Search for the cell housing the specified text and yield its (x, y) center coordinate. 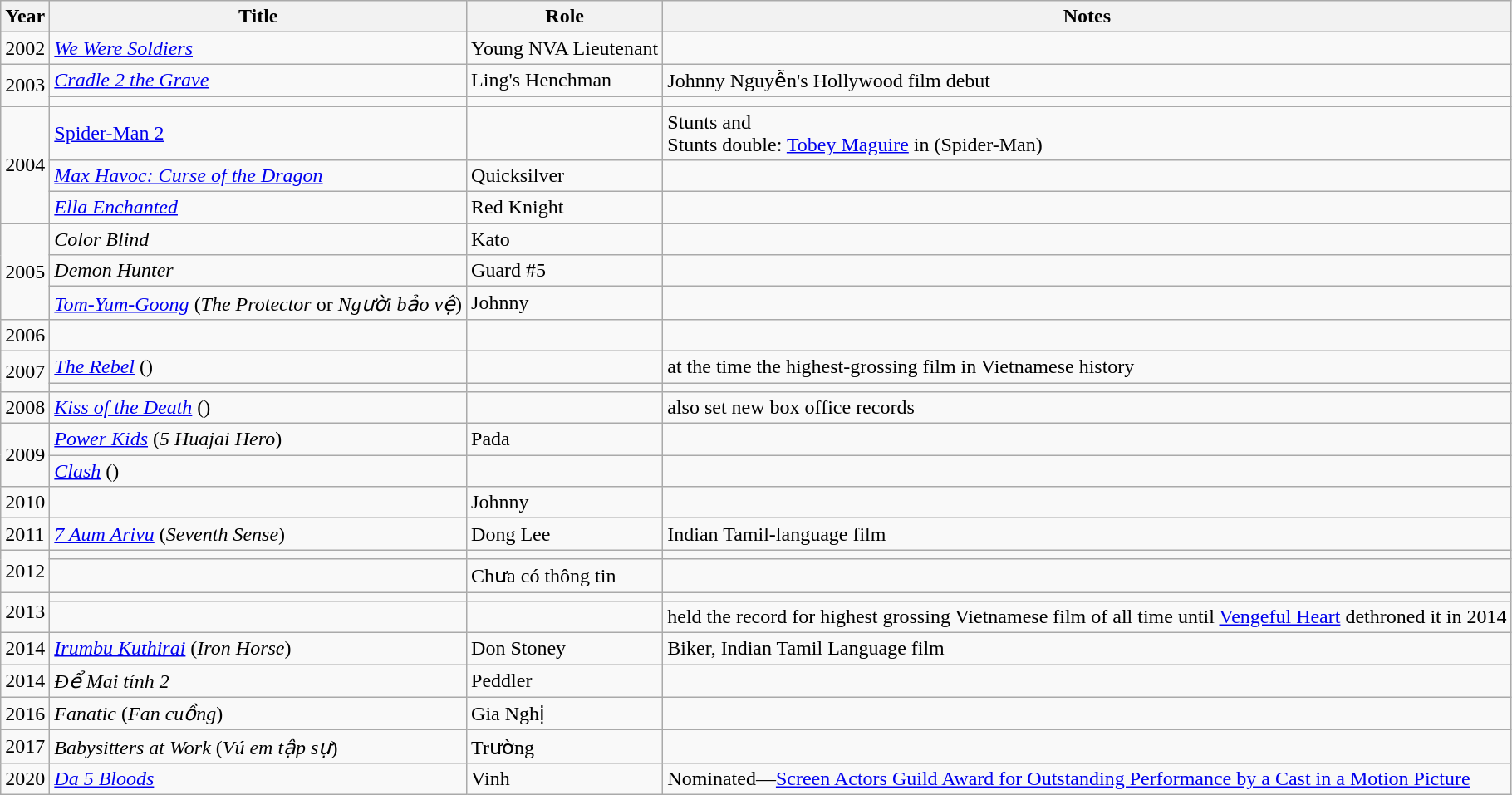
Chưa có thông tin (565, 576)
Ella Enchanted (258, 208)
Ling's Henchman (565, 81)
2008 (25, 408)
2017 (25, 747)
Title (258, 17)
Stunts andStunts double: Tobey Maguire in (Spider-Man) (1087, 133)
2009 (25, 455)
Kato (565, 239)
2004 (25, 164)
Red Knight (565, 208)
7 Aum Arivu (Seventh Sense) (258, 534)
Pada (565, 439)
2016 (25, 714)
Irumbu Kuthirai (Iron Horse) (258, 649)
The Rebel () (258, 366)
Guard #5 (565, 271)
Power Kids (5 Huajai Hero) (258, 439)
2010 (25, 503)
We Were Soldiers (258, 48)
Notes (1087, 17)
Johnny Nguyễn's Hollywood film debut (1087, 81)
2011 (25, 534)
Da 5 Bloods (258, 778)
held the record for highest grossing Vietnamese film of all time until Vengeful Heart dethroned it in 2014 (1087, 617)
Nominated—Screen Actors Guild Award for Outstanding Performance by a Cast in a Motion Picture (1087, 778)
Vinh (565, 778)
Để Mai tính 2 (258, 681)
Young NVA Lieutenant (565, 48)
2012 (25, 572)
Spider-Man 2 (258, 133)
Role (565, 17)
Max Havoc: Curse of the Dragon (258, 176)
Fanatic (Fan cuồng) (258, 714)
Tom-Yum-Goong (The Protector or Người bảo vệ) (258, 303)
also set new box office records (1087, 408)
Biker, Indian Tamil Language film (1087, 649)
Demon Hunter (258, 271)
Babysitters at Work (Vú em tập sự) (258, 747)
Gia Nghị (565, 714)
Indian Tamil-language film (1087, 534)
2002 (25, 48)
2020 (25, 778)
Kiss of the Death () (258, 408)
Cradle 2 the Grave (258, 81)
2007 (25, 371)
Peddler (565, 681)
2003 (25, 85)
Clash () (258, 471)
2006 (25, 335)
at the time the highest-grossing film in Vietnamese history (1087, 366)
Year (25, 17)
Quicksilver (565, 176)
2005 (25, 272)
2013 (25, 611)
Don Stoney (565, 649)
Trường (565, 747)
Dong Lee (565, 534)
Color Blind (258, 239)
